Scan for the cell matching the given text and deliver its [X, Y] coordinate at center. 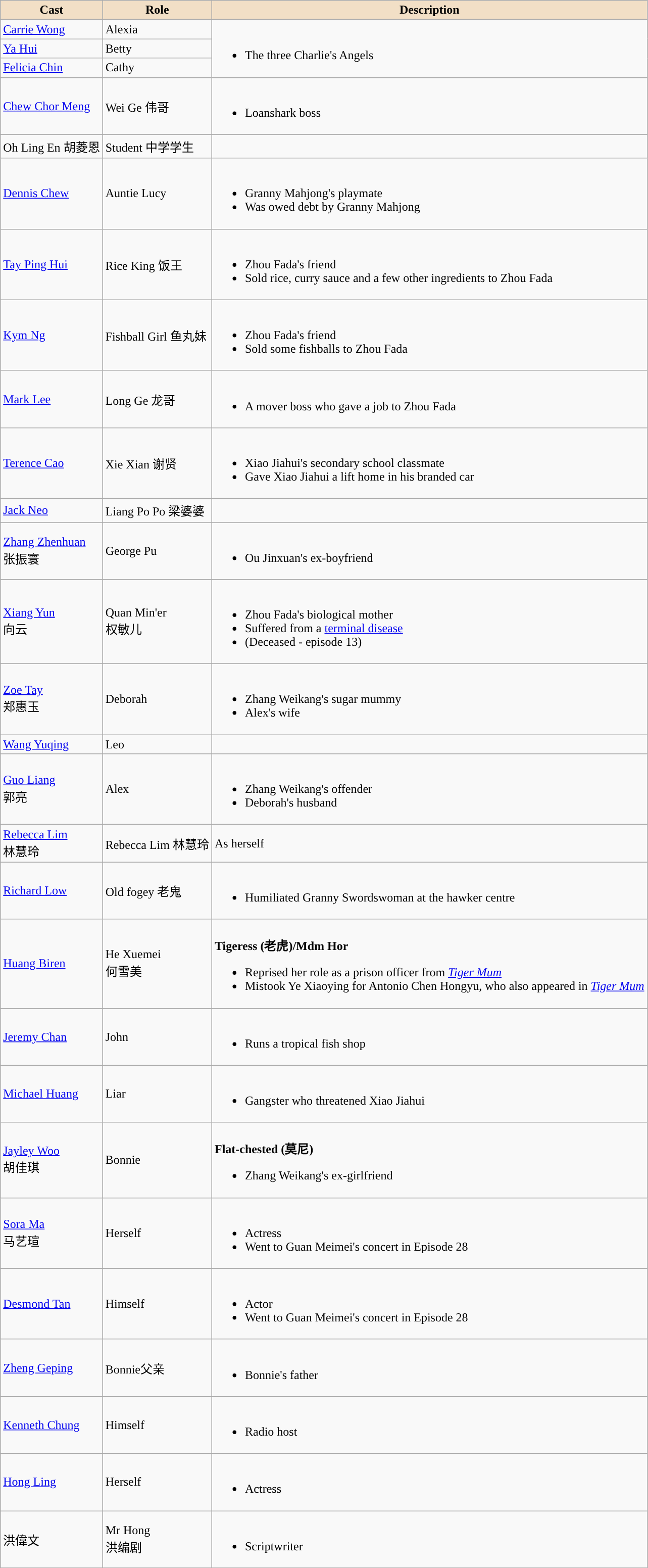
Scriptwriter [429, 1539]
Radio host [429, 1425]
Flat-chested (莫尼)Zhang Weikang's ex-girlfriend [429, 1160]
Role [157, 10]
He Xuemei 何雪美 [157, 964]
Desmond Tan [52, 1304]
Xiang Yun 向云 [52, 622]
Zoe Tay 郑惠玉 [52, 699]
Kenneth Chung [52, 1425]
Dennis Chew [52, 194]
As herself [429, 843]
Liang Po Po 梁婆婆 [157, 510]
Guo Liang 郭亮 [52, 789]
Ou Jinxuan's ex-boyfriend [429, 551]
Huang Biren [52, 964]
Humiliated Granny Swordswoman at the hawker centre [429, 890]
Zhang Weikang's sugar mummyAlex's wife [429, 699]
Terence Cao [52, 463]
ActressWent to Guan Meimei's concert in Episode 28 [429, 1233]
Liar [157, 1094]
The three Charlie's Angels [429, 49]
Cast [52, 10]
Mr Hong洪编剧 [157, 1539]
Long Ge 龙哥 [157, 399]
Actress [429, 1482]
Felicia Chin [52, 68]
Tigeress (老虎)/Mdm Hor Reprised her role as a prison officer from Tiger MumMistook Ye Xiaoying for Antonio Chen Hongyu, who also appeared in Tiger Mum [429, 964]
Chew Chor Meng [52, 106]
Tay Ping Hui [52, 264]
Jack Neo [52, 510]
Bonnie's father [429, 1367]
Michael Huang [52, 1094]
Sora Ma 马艺瑄 [52, 1233]
Bonnie [157, 1160]
Deborah [157, 699]
Betty [157, 49]
Bonnie父亲 [157, 1367]
Richard Low [52, 890]
Kym Ng [52, 335]
Loanshark boss [429, 106]
Zhou Fada's biological motherSuffered from a terminal disease(Deceased - episode 13) [429, 622]
Leo [157, 744]
Hong Ling [52, 1482]
Cathy [157, 68]
Jeremy Chan [52, 1037]
Runs a tropical fish shop [429, 1037]
Zheng Geping [52, 1367]
Zhou Fada's friendSold some fishballs to Zhou Fada [429, 335]
Mark Lee [52, 399]
Old fogey 老鬼 [157, 890]
Wang Yuqing [52, 744]
Student 中学学生 [157, 147]
Rice King 饭王 [157, 264]
Zhang Weikang's offenderDeborah's husband [429, 789]
Zhou Fada's friendSold rice, curry sauce and a few other ingredients to Zhou Fada [429, 264]
Gangster who threatened Xiao Jiahui [429, 1094]
Granny Mahjong's playmateWas owed debt by Granny Mahjong [429, 194]
John [157, 1037]
Wei Ge 伟哥 [157, 106]
Ya Hui [52, 49]
Description [429, 10]
Carrie Wong [52, 29]
Zhang Zhenhuan 张振寰 [52, 551]
Jayley Woo 胡佳琪 [52, 1160]
Alex [157, 789]
洪偉文 [52, 1539]
ActorWent to Guan Meimei's concert in Episode 28 [429, 1304]
A mover boss who gave a job to Zhou Fada [429, 399]
Auntie Lucy [157, 194]
Xie Xian 谢贤 [157, 463]
Quan Min'er 权敏儿 [157, 622]
Fishball Girl 鱼丸妹 [157, 335]
Xiao Jiahui's secondary school classmateGave Xiao Jiahui a lift home in his branded car [429, 463]
Oh Ling En 胡菱恩 [52, 147]
Alexia [157, 29]
George Pu [157, 551]
